Find where the given text appears and provide that cell's center as (x, y) coordinate. 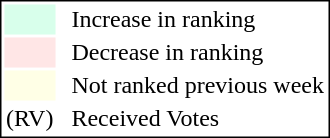
(RV) (29, 119)
Not ranked previous week (198, 85)
Decrease in ranking (198, 53)
Increase in ranking (198, 19)
Received Votes (198, 119)
